Output the [X, Y] coordinate of the center of the cell containing the given text.  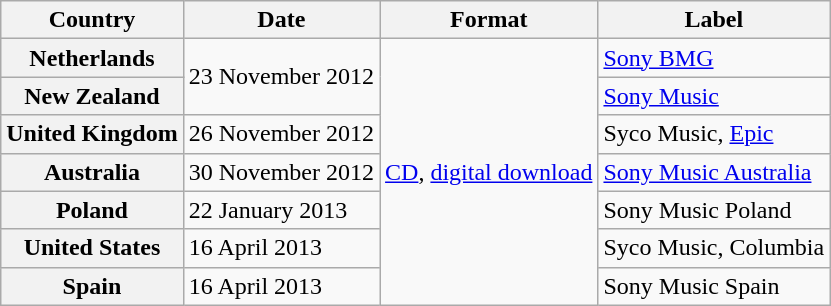
22 January 2013 [281, 210]
United Kingdom [92, 134]
Sony BMG [714, 58]
Syco Music, Epic [714, 134]
United States [92, 248]
30 November 2012 [281, 172]
Sony Music Australia [714, 172]
Label [714, 20]
Country [92, 20]
Australia [92, 172]
Sony Music [714, 96]
26 November 2012 [281, 134]
23 November 2012 [281, 77]
Sony Music Poland [714, 210]
CD, digital download [489, 172]
Sony Music Spain [714, 286]
Poland [92, 210]
Spain [92, 286]
Netherlands [92, 58]
Format [489, 20]
Syco Music, Columbia [714, 248]
New Zealand [92, 96]
Date [281, 20]
